Detect which cell encompasses the target text, then output its [x, y] center coordinate. 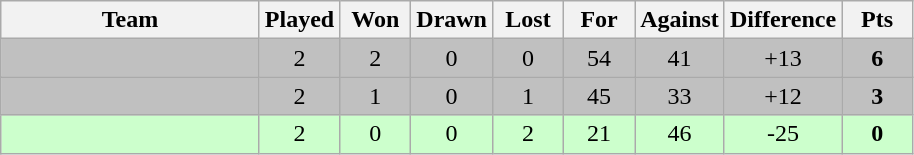
+12 [782, 96]
21 [600, 134]
Drawn [452, 20]
45 [600, 96]
-25 [782, 134]
6 [878, 58]
46 [680, 134]
Won [376, 20]
41 [680, 58]
Team [130, 20]
3 [878, 96]
Pts [878, 20]
Played [299, 20]
54 [600, 58]
+13 [782, 58]
Difference [782, 20]
Against [680, 20]
For [600, 20]
33 [680, 96]
Lost [528, 20]
